Find where the given text appears and provide that cell's center as (x, y) coordinate. 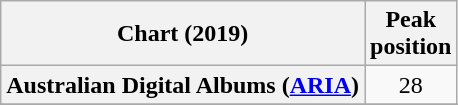
Chart (2019) (183, 34)
28 (411, 85)
Peakposition (411, 34)
Australian Digital Albums (ARIA) (183, 85)
